Detect which cell encompasses the target text, then output its [x, y] center coordinate. 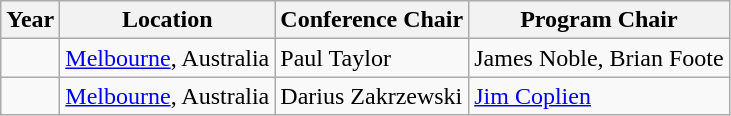
James Noble, Brian Foote [599, 58]
Conference Chair [372, 20]
Paul Taylor [372, 58]
Darius Zakrzewski [372, 96]
Year [30, 20]
Location [168, 20]
Program Chair [599, 20]
Jim Coplien [599, 96]
